From the cell containing the given text, extract its center point as [x, y] coordinate. 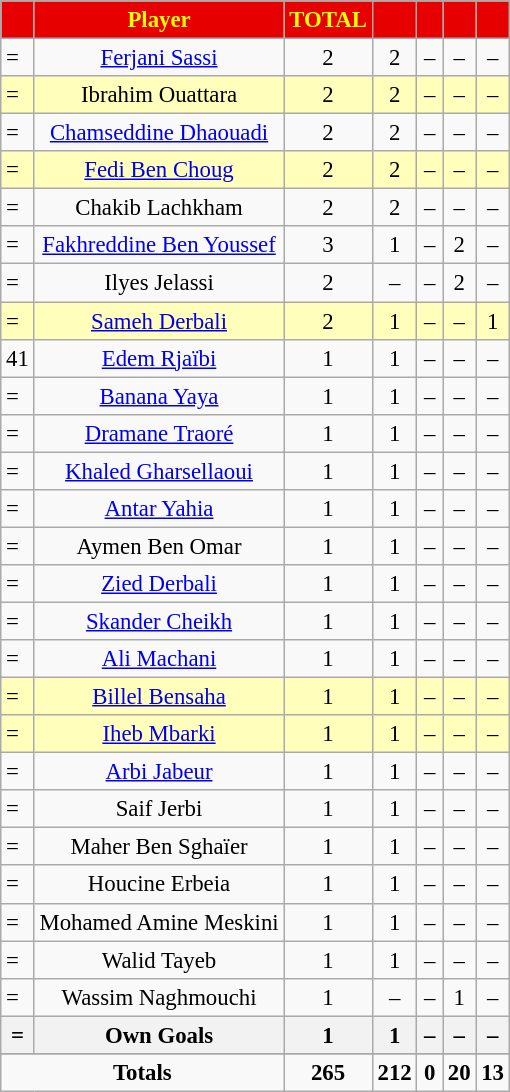
Banana Yaya [159, 396]
Wassim Naghmouchi [159, 997]
Maher Ben Sghaïer [159, 847]
Player [159, 20]
Ibrahim Ouattara [159, 95]
265 [328, 1073]
Mohamed Amine Meskini [159, 922]
Sameh Derbali [159, 321]
20 [460, 1073]
3 [328, 245]
Ferjani Sassi [159, 58]
Arbi Jabeur [159, 772]
Chakib Lachkham [159, 208]
Saif Jerbi [159, 809]
0 [430, 1073]
Edem Rjaïbi [159, 358]
Walid Tayeb [159, 960]
Fakhreddine Ben Youssef [159, 245]
Ilyes Jelassi [159, 283]
TOTAL [328, 20]
Houcine Erbeia [159, 885]
Chamseddine Dhaouadi [159, 133]
Fedi Ben Choug [159, 170]
Aymen Ben Omar [159, 546]
41 [18, 358]
Dramane Traoré [159, 433]
Skander Cheikh [159, 621]
13 [492, 1073]
Ali Machani [159, 659]
Own Goals [159, 1035]
Billel Bensaha [159, 697]
Khaled Gharsellaoui [159, 471]
Totals [142, 1073]
212 [394, 1073]
Antar Yahia [159, 509]
Zied Derbali [159, 584]
Iheb Mbarki [159, 734]
